Extract the [x, y] coordinate from the center of the cell holding the provided text.  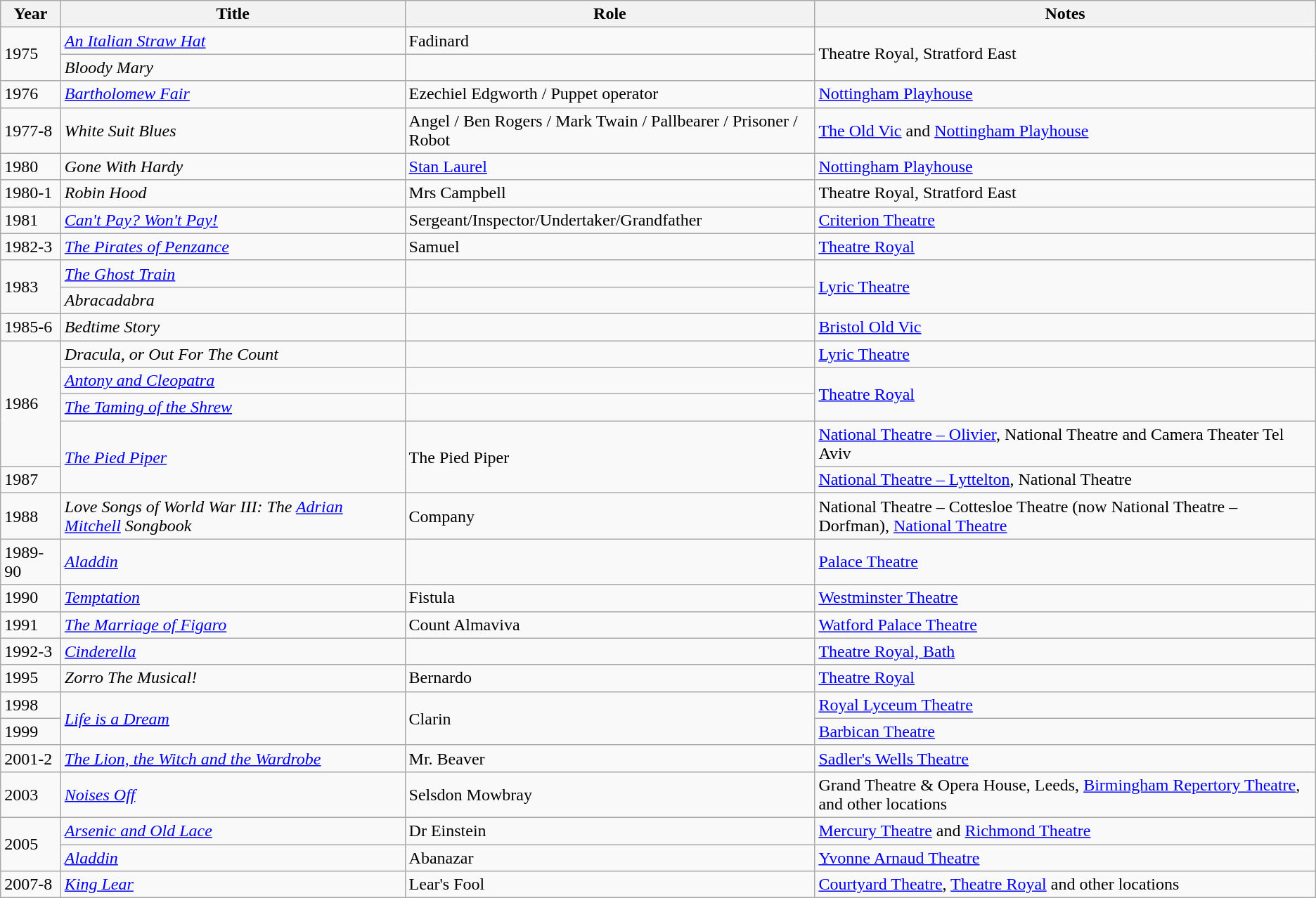
The Marriage of Figaro [233, 625]
Courtyard Theatre, Theatre Royal and other locations [1065, 885]
1992-3 [31, 651]
Arsenic and Old Lace [233, 831]
Lear's Fool [610, 885]
Love Songs of World War III: The Adrian Mitchell Songbook [233, 516]
1980-1 [31, 193]
The Taming of the Shrew [233, 408]
The Lion, the Witch and the Wardrobe [233, 758]
1985-6 [31, 327]
1980 [31, 167]
Royal Lyceum Theatre [1065, 705]
Dracula, or Out For The Count [233, 353]
Mrs Campbell [610, 193]
Yvonne Arnaud Theatre [1065, 858]
1977-8 [31, 131]
1991 [31, 625]
Can't Pay? Won't Pay! [233, 220]
1995 [31, 678]
Samuel [610, 247]
1990 [31, 598]
2003 [31, 794]
National Theatre – Lyttelton, National Theatre [1065, 480]
Mr. Beaver [610, 758]
Grand Theatre & Opera House, Leeds, Birmingham Repertory Theatre, and other locations [1065, 794]
Notes [1065, 14]
Sergeant/Inspector/Undertaker/Grandfather [610, 220]
Title [233, 14]
1986 [31, 403]
1983 [31, 287]
Bartholomew Fair [233, 94]
National Theatre – Olivier, National Theatre and Camera Theater Tel Aviv [1065, 444]
Ezechiel Edgworth / Puppet operator [610, 94]
Bernardo [610, 678]
2007-8 [31, 885]
1988 [31, 516]
Life is a Dream [233, 718]
Westminster Theatre [1065, 598]
The Ghost Train [233, 273]
King Lear [233, 885]
Mercury Theatre and Richmond Theatre [1065, 831]
Sadler's Wells Theatre [1065, 758]
Noises Off [233, 794]
Dr Einstein [610, 831]
The Old Vic and Nottingham Playhouse [1065, 131]
1998 [31, 705]
Bloody Mary [233, 67]
Antony and Cleopatra [233, 381]
An Italian Straw Hat [233, 41]
Zorro The Musical! [233, 678]
1975 [31, 54]
Fistula [610, 598]
1982-3 [31, 247]
National Theatre – Cottesloe Theatre (now National Theatre – Dorfman), National Theatre [1065, 516]
Watford Palace Theatre [1065, 625]
1987 [31, 480]
Stan Laurel [610, 167]
Temptation [233, 598]
2005 [31, 844]
1976 [31, 94]
Palace Theatre [1065, 562]
Criterion Theatre [1065, 220]
The Pirates of Penzance [233, 247]
Fadinard [610, 41]
Abanazar [610, 858]
Clarin [610, 718]
Company [610, 516]
1989-90 [31, 562]
2001-2 [31, 758]
Angel / Ben Rogers / Mark Twain / Pallbearer / Prisoner / Robot [610, 131]
Barbican Theatre [1065, 731]
Gone With Hardy [233, 167]
Cinderella [233, 651]
Role [610, 14]
Abracadabra [233, 300]
White Suit Blues [233, 131]
1981 [31, 220]
Bristol Old Vic [1065, 327]
Theatre Royal, Bath [1065, 651]
Robin Hood [233, 193]
1999 [31, 731]
Count Almaviva [610, 625]
Year [31, 14]
Selsdon Mowbray [610, 794]
Bedtime Story [233, 327]
